Pinpoint the cell where the given text exists, returning its (x, y) midpoint coordinate. 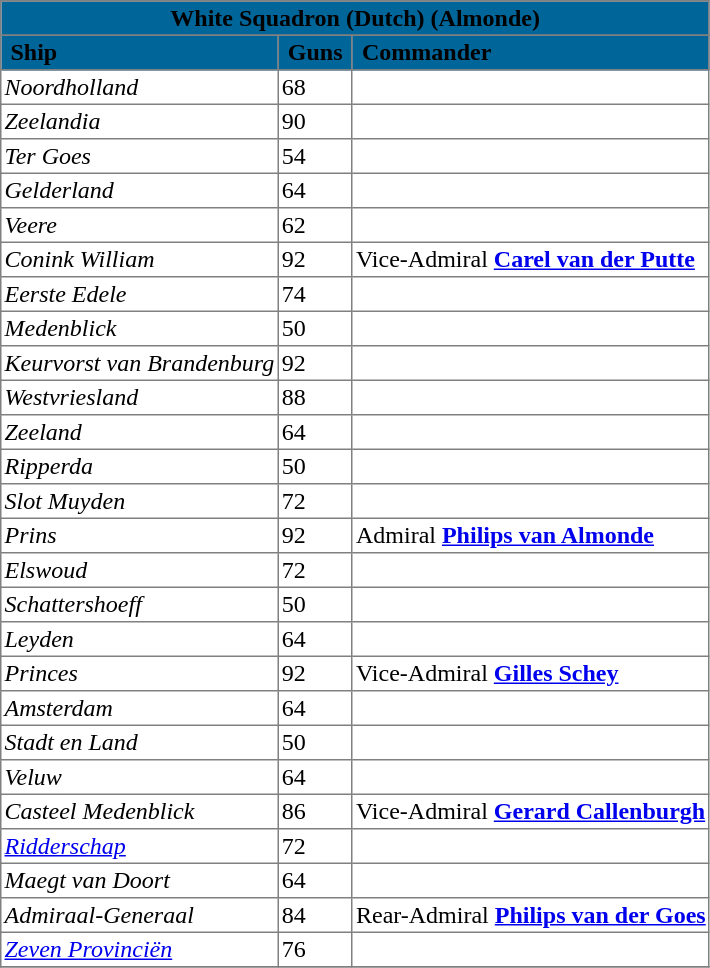
Schattershoeff (140, 604)
Veluw (140, 777)
Elswoud (140, 570)
Leyden (140, 639)
Princes (140, 673)
Medenblick (140, 328)
Casteel Medenblick (140, 811)
Stadt en Land (140, 742)
74 (315, 294)
Vice-Admiral Gilles Schey (530, 673)
54 (315, 156)
Slot Muyden (140, 501)
Zeven Provinciën (140, 949)
Maegt van Doort (140, 880)
Vice-Admiral Carel van der Putte (530, 259)
Amsterdam (140, 708)
Conink William (140, 259)
76 (315, 949)
Gelderland (140, 190)
62 (315, 225)
Zeeland (140, 432)
Guns (315, 52)
Prins (140, 535)
Admiraal-Generaal (140, 915)
White Squadron (Dutch) (Almonde) (356, 18)
68 (315, 87)
84 (315, 915)
Ship (140, 52)
Admiral Philips van Almonde (530, 535)
Ridderschap (140, 846)
Westvriesland (140, 397)
Rear-Admiral Philips van der Goes (530, 915)
Ter Goes (140, 156)
Commander (530, 52)
86 (315, 811)
Ripperda (140, 466)
Veere (140, 225)
90 (315, 121)
Vice-Admiral Gerard Callenburgh (530, 811)
Noordholland (140, 87)
Zeelandia (140, 121)
Eerste Edele (140, 294)
88 (315, 397)
Keurvorst van Brandenburg (140, 363)
